Search for the cell housing the specified text and yield its (X, Y) center coordinate. 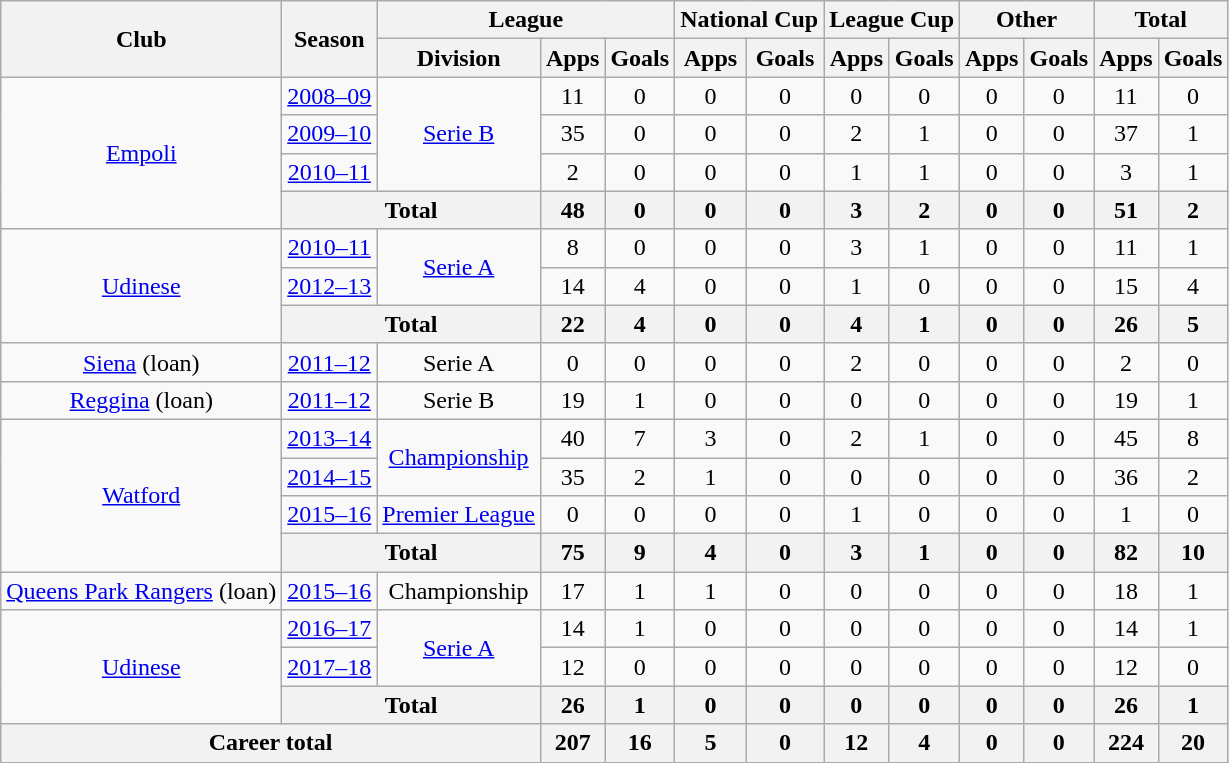
National Cup (750, 20)
Premier League (459, 515)
17 (572, 591)
2017–18 (330, 667)
82 (1126, 553)
Season (330, 39)
18 (1126, 591)
2014–15 (330, 477)
36 (1126, 477)
20 (1193, 743)
48 (572, 210)
League (526, 20)
2012–13 (330, 286)
Siena (loan) (142, 362)
Watford (142, 495)
40 (572, 438)
League Cup (892, 20)
22 (572, 324)
207 (572, 743)
Division (459, 58)
16 (640, 743)
Club (142, 39)
Other (1027, 20)
Reggina (loan) (142, 400)
51 (1126, 210)
9 (640, 553)
Career total (271, 743)
75 (572, 553)
15 (1126, 286)
45 (1126, 438)
2013–14 (330, 438)
10 (1193, 553)
7 (640, 438)
Queens Park Rangers (loan) (142, 591)
Empoli (142, 153)
2008–09 (330, 96)
224 (1126, 743)
2016–17 (330, 629)
37 (1126, 134)
2009–10 (330, 134)
